From the cell containing the given text, extract its center point as (X, Y) coordinate. 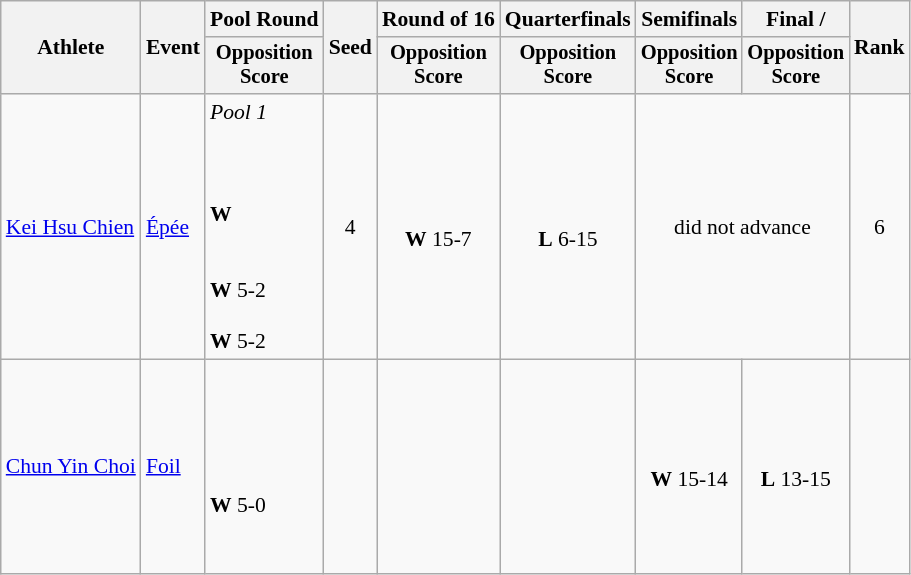
Foil (173, 467)
L 13-15 (796, 467)
6 (880, 226)
Épée (173, 226)
Round of 16 (438, 19)
Final / (796, 19)
Event (173, 48)
W 15-14 (690, 467)
did not advance (742, 226)
L 6-15 (568, 226)
Quarterfinals (568, 19)
4 (350, 226)
Athlete (71, 48)
Seed (350, 48)
Rank (880, 48)
Semifinals (690, 19)
Chun Yin Choi (71, 467)
Pool Round (264, 19)
W 15-7 (438, 226)
W 5-0 (264, 467)
Kei Hsu Chien (71, 226)
Pool 1W W 5-2W 5-2 (264, 226)
